Scan for the cell matching the given text and deliver its [X, Y] coordinate at center. 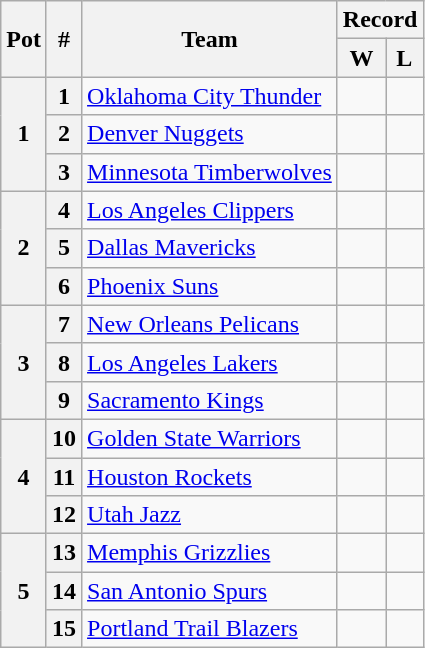
San Antonio Spurs [210, 591]
# [64, 39]
Record [380, 20]
10 [64, 438]
8 [64, 362]
7 [64, 324]
Oklahoma City Thunder [210, 96]
15 [64, 629]
Utah Jazz [210, 515]
Denver Nuggets [210, 134]
Minnesota Timberwolves [210, 172]
Portland Trail Blazers [210, 629]
11 [64, 477]
13 [64, 553]
6 [64, 286]
Golden State Warriors [210, 438]
L [404, 58]
Houston Rockets [210, 477]
14 [64, 591]
New Orleans Pelicans [210, 324]
Sacramento Kings [210, 400]
Memphis Grizzlies [210, 553]
12 [64, 515]
Los Angeles Lakers [210, 362]
Los Angeles Clippers [210, 210]
Dallas Mavericks [210, 248]
Phoenix Suns [210, 286]
Team [210, 39]
9 [64, 400]
Pot [24, 39]
W [361, 58]
